Capture the cell that displays the provided text and extract its (X, Y) central coordinate. 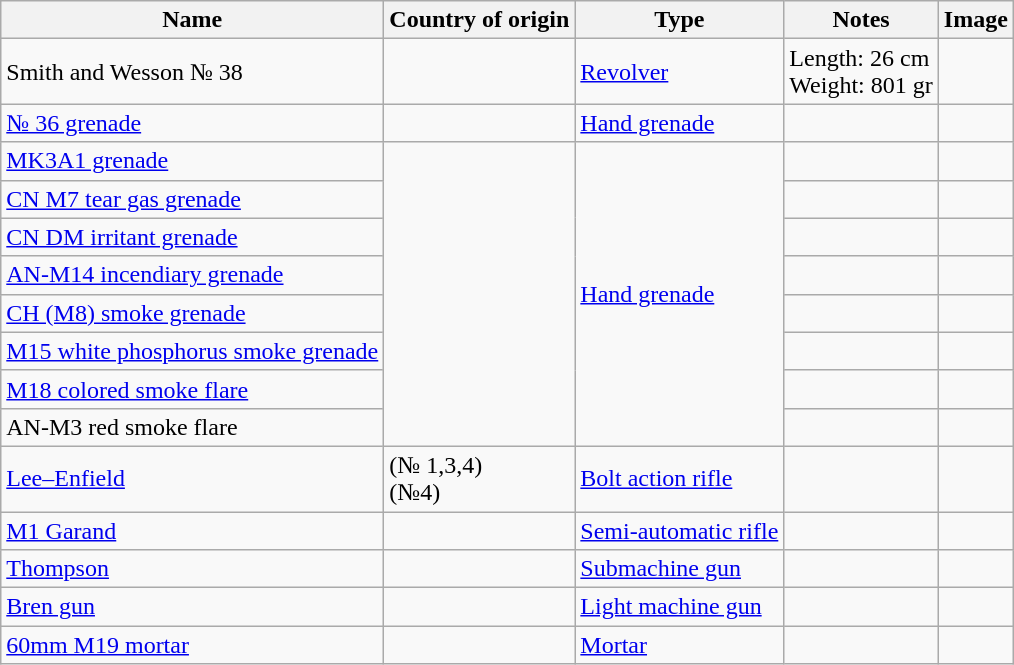
Type (680, 20)
Submachine gun (680, 569)
60mm M19 mortar (192, 645)
M18 colored smoke flare (192, 389)
Bolt action rifle (680, 478)
Notes (861, 20)
№ 36 grenade (192, 123)
Revolver (680, 72)
Light machine gun (680, 607)
AN-M3 red smoke flare (192, 427)
Semi-automatic rifle (680, 531)
Bren gun (192, 607)
Length: 26 cmWeight: 801 gr (861, 72)
CH (M8) smoke grenade (192, 313)
Thompson (192, 569)
M1 Garand (192, 531)
Country of origin (480, 20)
CN DM irritant grenade (192, 237)
Lee–Enfield (192, 478)
CN M7 tear gas grenade (192, 199)
Image (976, 20)
M15 white phosphorus smoke grenade (192, 351)
AN-M14 incendiary grenade (192, 275)
Name (192, 20)
(№ 1,3,4) (№4) (480, 478)
MK3A1 grenade (192, 161)
Smith and Wesson № 38 (192, 72)
Mortar (680, 645)
